Scan for the cell matching the given text and deliver its (x, y) coordinate at center. 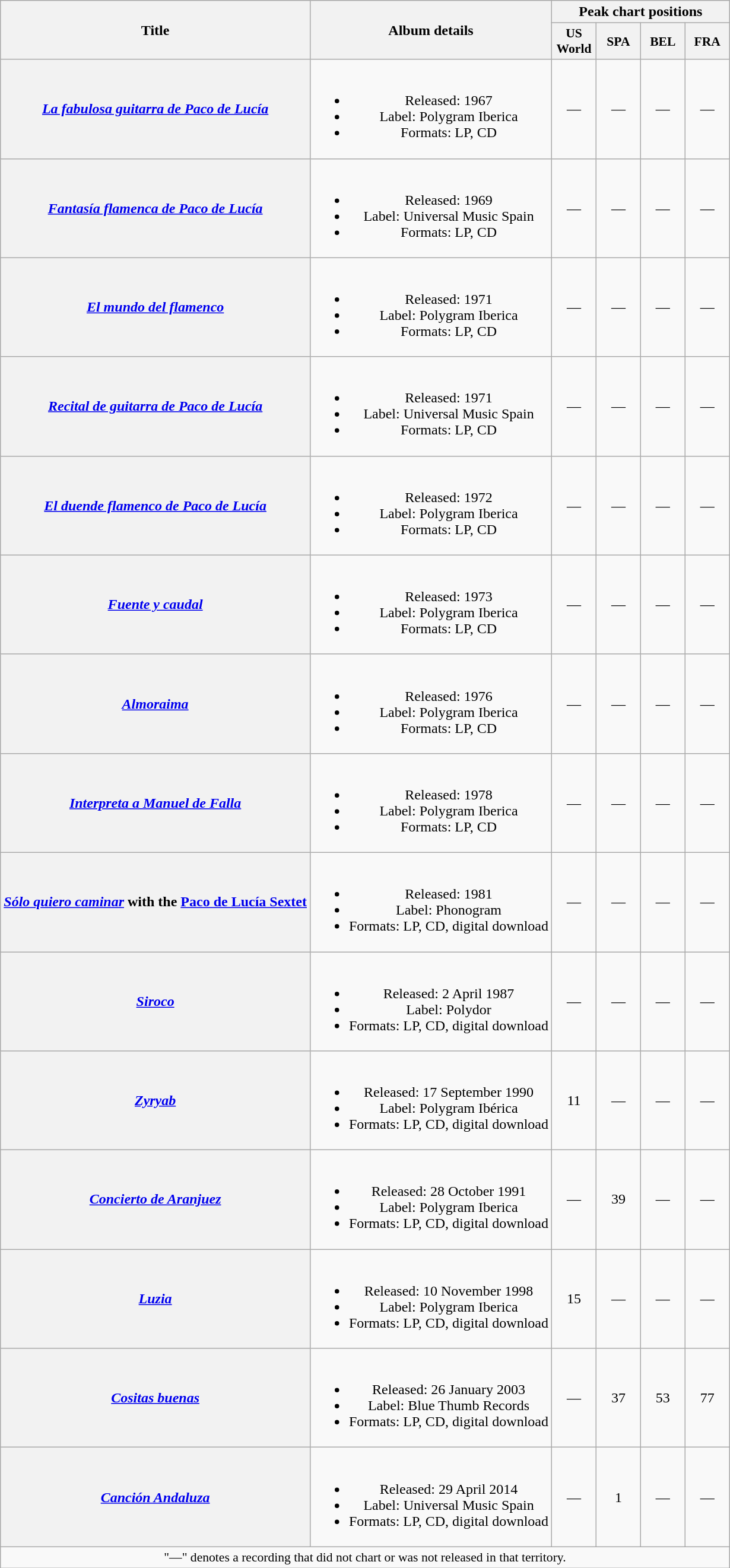
Fuente y caudal (155, 604)
Siroco (155, 1002)
Released: 1971Label: Universal Music SpainFormats: LP, CD (431, 406)
Released: 29 April 2014Label: Universal Music SpainFormats: LP, CD, digital download (431, 1497)
Concierto de Aranjuez (155, 1200)
1 (618, 1497)
Released: 17 September 1990Label: Polygram IbéricaFormats: LP, CD, digital download (431, 1100)
Released: 1967Label: Polygram IbericaFormats: LP, CD (431, 109)
US World (575, 42)
Released: 1973Label: Polygram IbericaFormats: LP, CD (431, 604)
Luzia (155, 1299)
Sólo quiero caminar with the Paco de Lucía Sextet (155, 902)
37 (618, 1398)
Released: 28 October 1991Label: Polygram IbericaFormats: LP, CD, digital download (431, 1200)
Fantasía flamenca de Paco de Lucía (155, 208)
Released: 1972Label: Polygram IbericaFormats: LP, CD (431, 506)
Title (155, 30)
Released: 1981Label: PhonogramFormats: LP, CD, digital download (431, 902)
Canción Andaluza (155, 1497)
Interpreta a Manuel de Falla (155, 802)
Released: 1978Label: Polygram IbericaFormats: LP, CD (431, 802)
El mundo del flamenco (155, 307)
Released: 2 April 1987Label: PolydorFormats: LP, CD, digital download (431, 1002)
11 (575, 1100)
El duende flamenco de Paco de Lucía (155, 506)
"—" denotes a recording that did not chart or was not released in that territory. (365, 1557)
15 (575, 1299)
La fabulosa guitarra de Paco de Lucía (155, 109)
Zyryab (155, 1100)
BEL (662, 42)
Recital de guitarra de Paco de Lucía (155, 406)
SPA (618, 42)
39 (618, 1200)
Released: 26 January 2003Label: Blue Thumb RecordsFormats: LP, CD, digital download (431, 1398)
Released: 1969Label: Universal Music SpainFormats: LP, CD (431, 208)
77 (707, 1398)
Released: 10 November 1998Label: Polygram IbericaFormats: LP, CD, digital download (431, 1299)
Almoraima (155, 704)
Cositas buenas (155, 1398)
Released: 1971Label: Polygram IbericaFormats: LP, CD (431, 307)
Album details (431, 30)
Peak chart positions (641, 12)
Released: 1976Label: Polygram IbericaFormats: LP, CD (431, 704)
FRA (707, 42)
53 (662, 1398)
